Output the (x, y) coordinate of the center of the cell containing the given text.  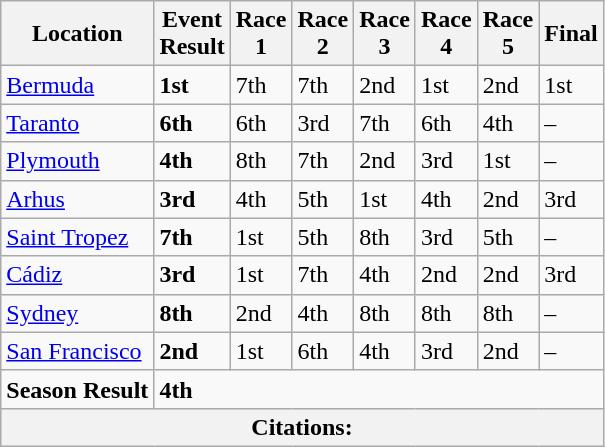
San Francisco (78, 351)
Final (571, 34)
Race1 (261, 34)
Race4 (446, 34)
Citations: (302, 427)
Bermuda (78, 85)
Location (78, 34)
Sydney (78, 313)
Taranto (78, 123)
EventResult (192, 34)
Plymouth (78, 161)
Race2 (323, 34)
Season Result (78, 389)
Cádiz (78, 275)
Race3 (385, 34)
Arhus (78, 199)
Race5 (508, 34)
Saint Tropez (78, 237)
